From the cell containing the given text, extract its center point as (x, y) coordinate. 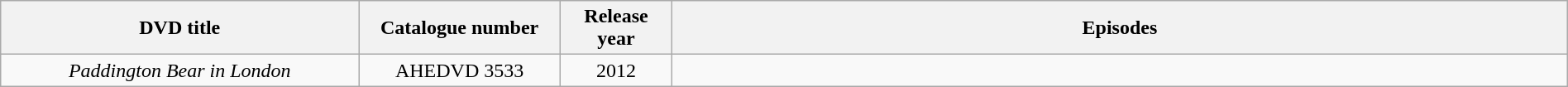
Paddington Bear in London (180, 70)
Release year (615, 28)
2012 (615, 70)
Episodes (1120, 28)
Catalogue number (460, 28)
DVD title (180, 28)
AHEDVD 3533 (460, 70)
